Scan for the cell matching the given text and deliver its (X, Y) coordinate at center. 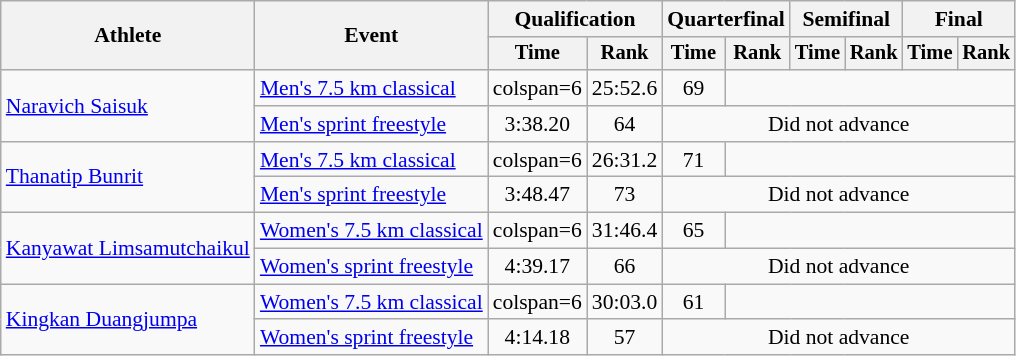
3:48.47 (538, 195)
69 (693, 88)
31:46.4 (624, 231)
4:39.17 (538, 267)
65 (693, 231)
Naravich Saisuk (128, 106)
25:52.6 (624, 88)
Kingkan Duangjumpa (128, 320)
Final (958, 19)
Semifinal (846, 19)
4:14.18 (538, 338)
Thanatip Bunrit (128, 178)
Quarterfinal (726, 19)
66 (624, 267)
71 (693, 160)
30:03.0 (624, 302)
3:38.20 (538, 124)
61 (693, 302)
73 (624, 195)
Kanyawat Limsamutchaikul (128, 248)
26:31.2 (624, 160)
Event (372, 36)
57 (624, 338)
Qualification (576, 19)
Athlete (128, 36)
64 (624, 124)
